Output the [X, Y] coordinate of the center of the cell containing the given text.  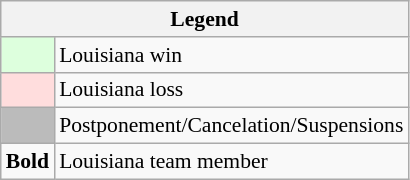
Louisiana team member [231, 162]
Bold [28, 162]
Louisiana win [231, 55]
Postponement/Cancelation/Suspensions [231, 126]
Louisiana loss [231, 90]
Legend [205, 19]
